Provide the (x, y) coordinate of the cell's center where the given text is located.  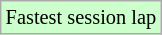
Fastest session lap (81, 17)
